Locate the cell with the specified text and output its (x, y) center coordinate. 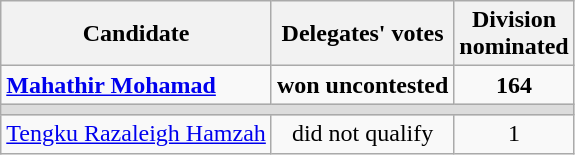
won uncontested (362, 85)
did not qualify (362, 134)
164 (514, 85)
Delegates' votes (362, 34)
Mahathir Mohamad (136, 85)
1 (514, 134)
Divisionnominated (514, 34)
Candidate (136, 34)
Tengku Razaleigh Hamzah (136, 134)
